Pinpoint the cell where the given text exists, returning its (x, y) midpoint coordinate. 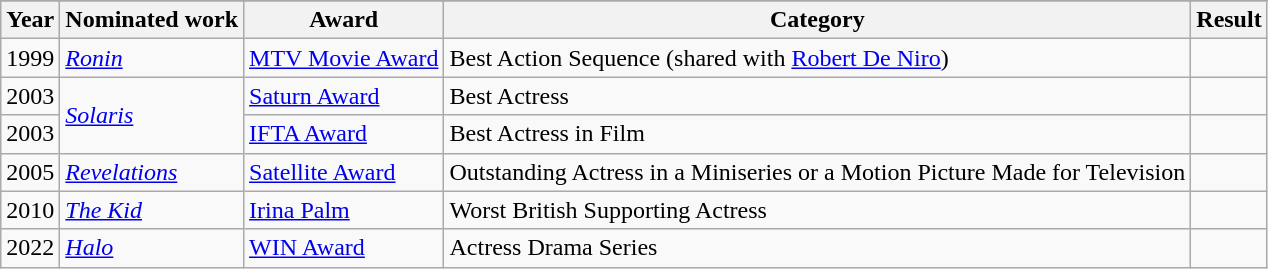
Year (30, 20)
Award (344, 20)
IFTA Award (344, 134)
The Kid (152, 210)
WIN Award (344, 248)
Nominated work (152, 20)
Revelations (152, 172)
2010 (30, 210)
Outstanding Actress in a Miniseries or a Motion Picture Made for Television (818, 172)
Best Action Sequence (shared with Robert De Niro) (818, 58)
2022 (30, 248)
Actress Drama Series (818, 248)
Best Actress in Film (818, 134)
Ronin (152, 58)
1999 (30, 58)
Saturn Award (344, 96)
Worst British Supporting Actress (818, 210)
Result (1229, 20)
2005 (30, 172)
MTV Movie Award (344, 58)
Satellite Award (344, 172)
Irina Palm (344, 210)
Halo (152, 248)
Best Actress (818, 96)
Solaris (152, 115)
Category (818, 20)
